Determine the [X, Y] coordinate at the center of the cell enclosing the given text.  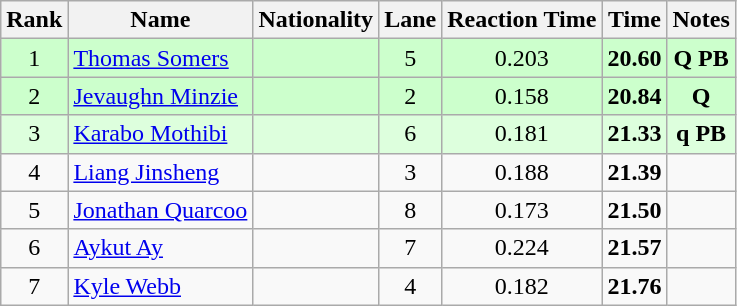
21.39 [634, 172]
8 [410, 210]
Jonathan Quarcoo [160, 210]
0.224 [522, 248]
0.181 [522, 134]
21.50 [634, 210]
Jevaughn Minzie [160, 96]
Nationality [316, 20]
20.84 [634, 96]
0.158 [522, 96]
q PB [701, 134]
0.173 [522, 210]
0.182 [522, 286]
21.76 [634, 286]
21.57 [634, 248]
Notes [701, 20]
Lane [410, 20]
Reaction Time [522, 20]
Q [701, 96]
0.203 [522, 58]
Time [634, 20]
Kyle Webb [160, 286]
Aykut Ay [160, 248]
Karabo Mothibi [160, 134]
Liang Jinsheng [160, 172]
20.60 [634, 58]
1 [34, 58]
Name [160, 20]
Thomas Somers [160, 58]
0.188 [522, 172]
Q PB [701, 58]
Rank [34, 20]
21.33 [634, 134]
